Capture the cell that displays the provided text and extract its [x, y] central coordinate. 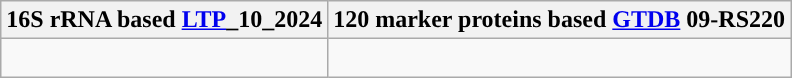
16S rRNA based LTP_10_2024 [164, 20]
120 marker proteins based GTDB 09-RS220 [560, 20]
